Pinpoint the cell where the given text exists, returning its (x, y) midpoint coordinate. 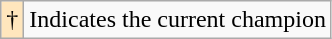
† (12, 20)
Indicates the current champion (178, 20)
